Scan for the cell matching the given text and deliver its (X, Y) coordinate at center. 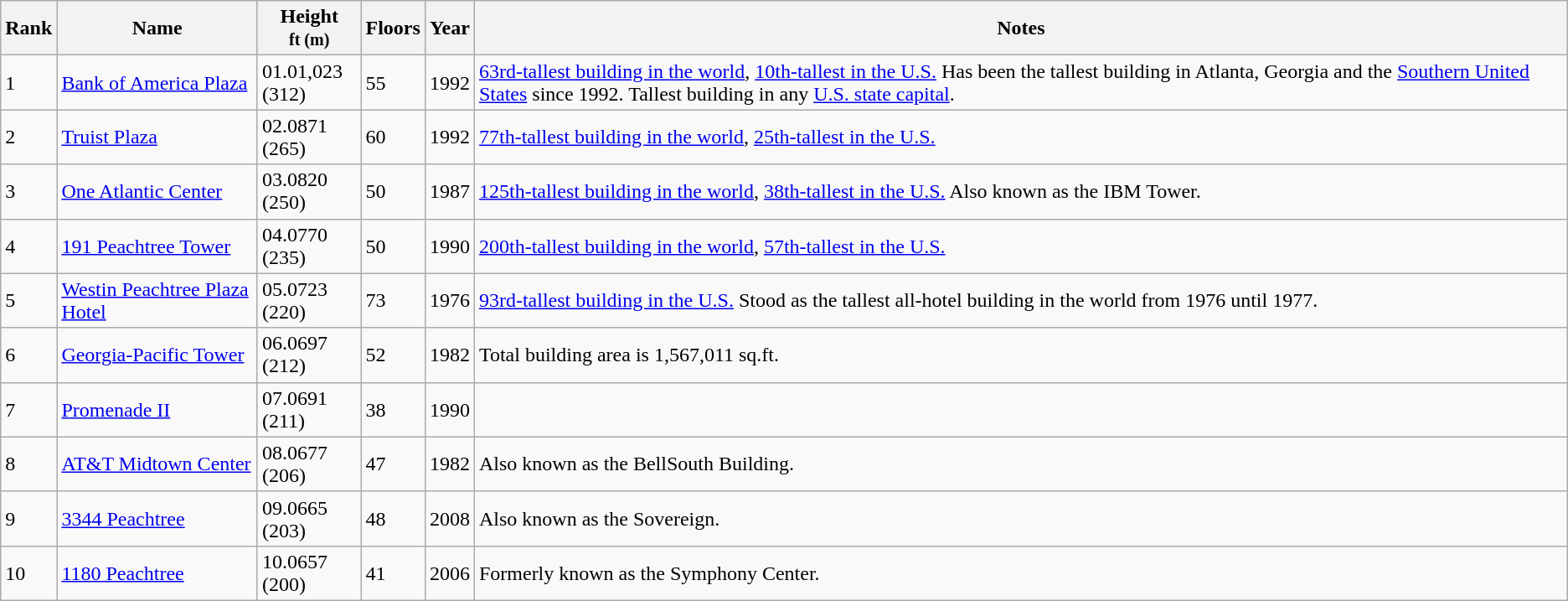
1976 (449, 300)
77th-tallest building in the world, 25th-tallest in the U.S. (1020, 137)
41 (393, 573)
2006 (449, 573)
07.0691 (211) (309, 409)
05.0723 (220) (309, 300)
Also known as the BellSouth Building. (1020, 464)
4 (28, 246)
1 (28, 82)
3344 Peachtree (157, 518)
Notes (1020, 28)
125th-tallest building in the world, 38th-tallest in the U.S. Also known as the IBM Tower. (1020, 191)
Also known as the Sovereign. (1020, 518)
One Atlantic Center (157, 191)
47 (393, 464)
93rd-tallest building in the U.S. Stood as the tallest all-hotel building in the world from 1976 until 1977. (1020, 300)
2008 (449, 518)
08.0677 (206) (309, 464)
60 (393, 137)
200th-tallest building in the world, 57th-tallest in the U.S. (1020, 246)
Promenade II (157, 409)
1987 (449, 191)
9 (28, 518)
Floors (393, 28)
3 (28, 191)
Westin Peachtree Plaza Hotel (157, 300)
1180 Peachtree (157, 573)
Formerly known as the Symphony Center. (1020, 573)
03.0820 (250) (309, 191)
8 (28, 464)
191 Peachtree Tower (157, 246)
04.0770 (235) (309, 246)
7 (28, 409)
Bank of America Plaza (157, 82)
Year (449, 28)
AT&T Midtown Center (157, 464)
09.0665 (203) (309, 518)
Heightft (m) (309, 28)
10.0657 (200) (309, 573)
38 (393, 409)
Georgia-Pacific Tower (157, 355)
06.0697 (212) (309, 355)
Rank (28, 28)
Truist Plaza (157, 137)
10 (28, 573)
6 (28, 355)
5 (28, 300)
01.01,023 (312) (309, 82)
73 (393, 300)
55 (393, 82)
Total building area is 1,567,011 sq.ft. (1020, 355)
48 (393, 518)
02.0871 (265) (309, 137)
2 (28, 137)
Name (157, 28)
52 (393, 355)
